Locate the cell with the specified text and output its (x, y) center coordinate. 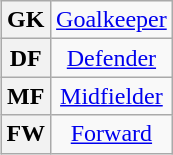
Defender (112, 58)
Midfielder (112, 96)
DF (26, 58)
MF (26, 96)
Forward (112, 134)
GK (26, 20)
Goalkeeper (112, 20)
FW (26, 134)
